Output the [x, y] coordinate of the center of the cell containing the given text.  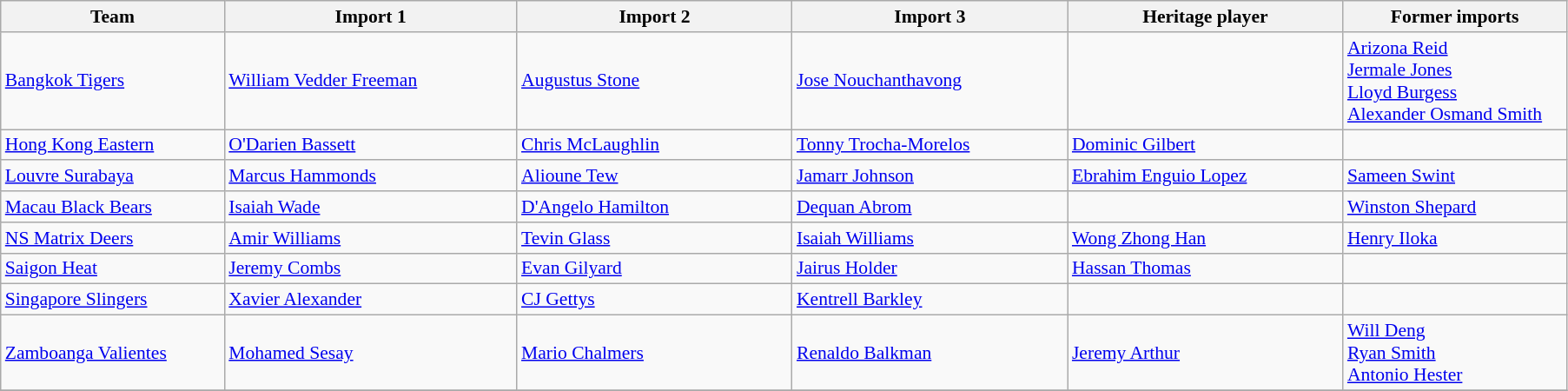
Former imports [1455, 17]
Isaiah Williams [930, 238]
Dequan Abrom [930, 207]
Tevin Glass [655, 238]
Macau Black Bears [113, 207]
Amir Williams [370, 238]
Arizona Reid Jermale Jones Lloyd Burgess Alexander Osmand Smith [1455, 81]
Saigon Heat [113, 268]
Henry Iloka [1455, 238]
CJ Gettys [655, 300]
Mario Chalmers [655, 353]
Ebrahim Enguio Lopez [1206, 176]
Jeremy Arthur [1206, 353]
Isaiah Wade [370, 207]
Import 1 [370, 17]
Zamboanga Valientes [113, 353]
Jose Nouchanthavong [930, 81]
Kentrell Barkley [930, 300]
Singapore Slingers [113, 300]
Team [113, 17]
Tonny Trocha-Morelos [930, 145]
O'Darien Bassett [370, 145]
Jamarr Johnson [930, 176]
Winston Shepard [1455, 207]
Augustus Stone [655, 81]
Import 3 [930, 17]
Evan Gilyard [655, 268]
Heritage player [1206, 17]
Bangkok Tigers [113, 81]
Louvre Surabaya [113, 176]
Chris McLaughlin [655, 145]
Will Deng Ryan Smith Antonio Hester [1455, 353]
Marcus Hammonds [370, 176]
Jeremy Combs [370, 268]
Jairus Holder [930, 268]
Hassan Thomas [1206, 268]
D'Angelo Hamilton [655, 207]
William Vedder Freeman [370, 81]
Sameen Swint [1455, 176]
Wong Zhong Han [1206, 238]
Renaldo Balkman [930, 353]
Xavier Alexander [370, 300]
Mohamed Sesay [370, 353]
Alioune Tew [655, 176]
Dominic Gilbert [1206, 145]
NS Matrix Deers [113, 238]
Hong Kong Eastern [113, 145]
Import 2 [655, 17]
